Capture the cell that displays the provided text and extract its (X, Y) central coordinate. 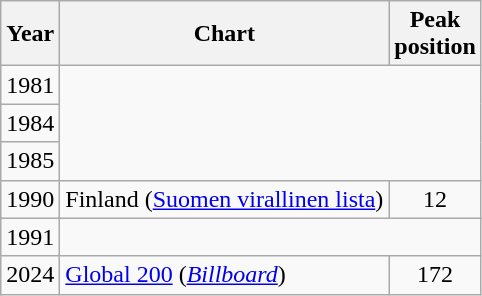
1984 (30, 123)
1981 (30, 85)
Year (30, 34)
12 (435, 199)
Finland (Suomen virallinen lista) (224, 199)
Global 200 (Billboard) (224, 275)
172 (435, 275)
1991 (30, 237)
1985 (30, 161)
2024 (30, 275)
Chart (224, 34)
1990 (30, 199)
Peakposition (435, 34)
